For the text-containing cell, return its midpoint in (X, Y) coordinate format. 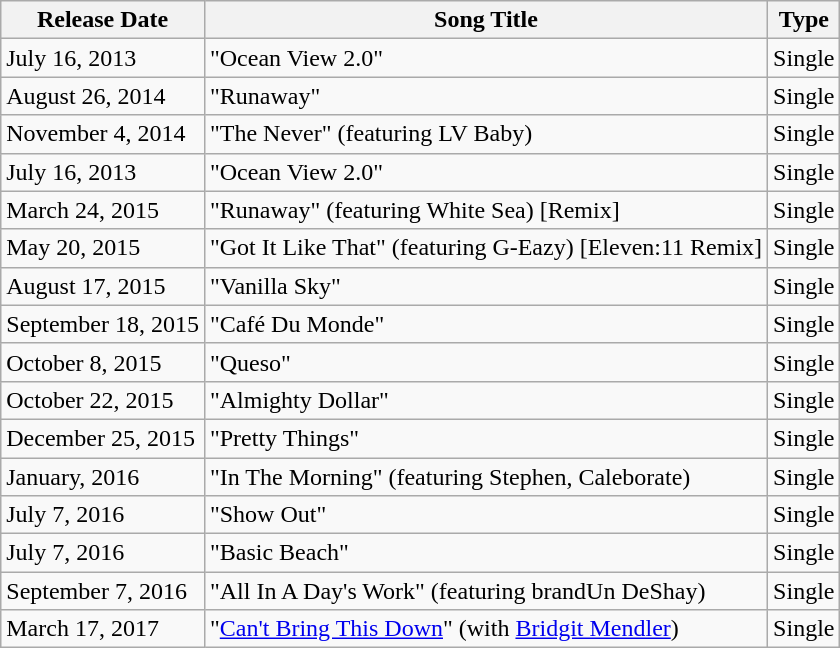
Song Title (486, 20)
"In The Morning" (featuring Stephen, Caleborate) (486, 477)
October 22, 2015 (103, 400)
August 17, 2015 (103, 286)
"Got It Like That" (featuring G-Eazy) [Eleven:11 Remix] (486, 248)
Type (804, 20)
September 18, 2015 (103, 324)
"Queso" (486, 362)
March 17, 2017 (103, 629)
"Runaway" (486, 96)
May 20, 2015 (103, 248)
"Can't Bring This Down" (with Bridgit Mendler) (486, 629)
Release Date (103, 20)
December 25, 2015 (103, 438)
November 4, 2014 (103, 134)
"All In A Day's Work" (featuring brandUn DeShay) (486, 591)
"Almighty Dollar" (486, 400)
January, 2016 (103, 477)
"Vanilla Sky" (486, 286)
"Pretty Things" (486, 438)
"The Never" (featuring LV Baby) (486, 134)
"Show Out" (486, 515)
March 24, 2015 (103, 210)
"Café Du Monde" (486, 324)
October 8, 2015 (103, 362)
"Basic Beach" (486, 553)
August 26, 2014 (103, 96)
"Runaway" (featuring White Sea) [Remix] (486, 210)
September 7, 2016 (103, 591)
